Find where the given text appears and provide that cell's center as (X, Y) coordinate. 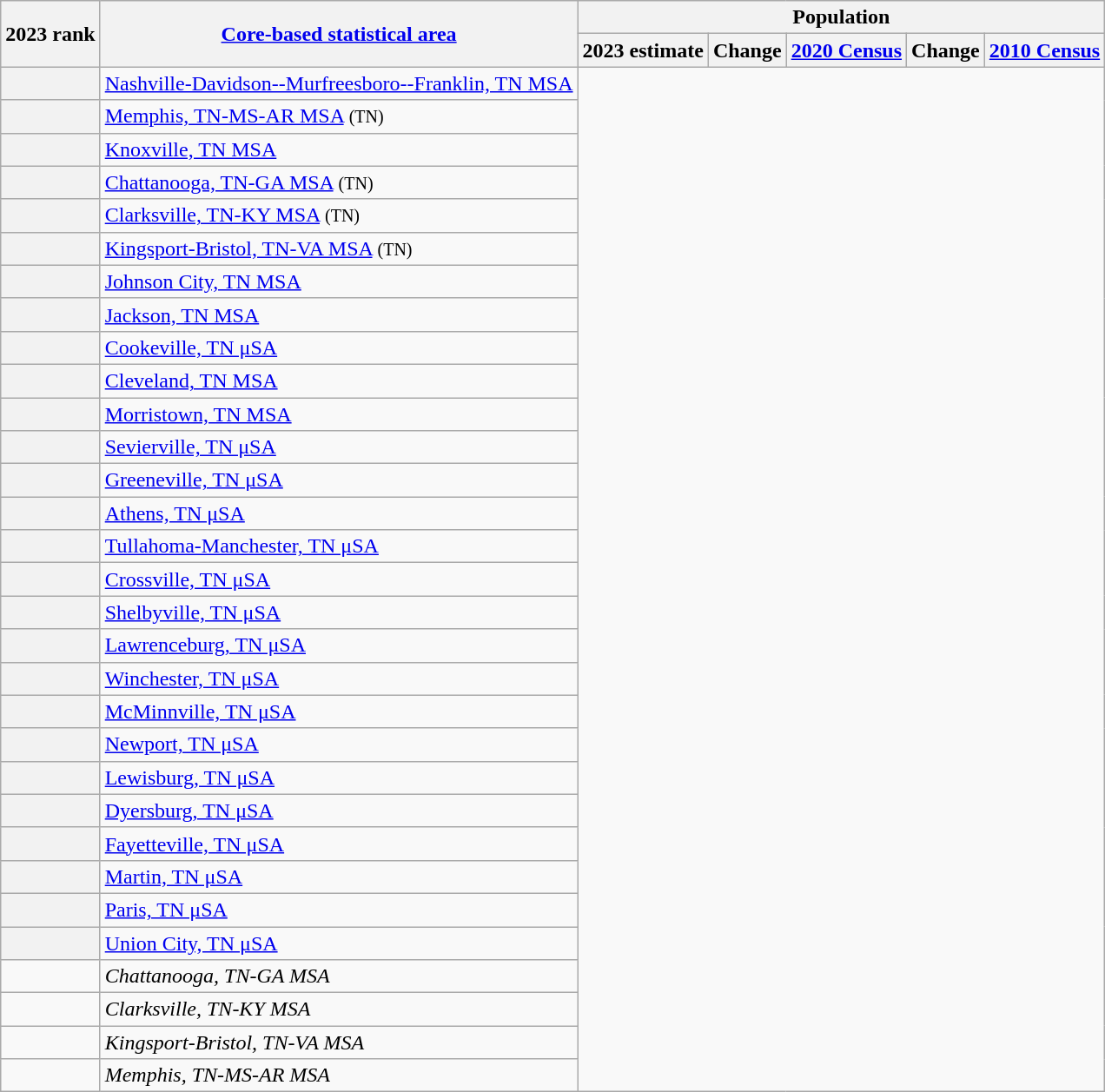
Jackson, TN MSA (339, 314)
Lewisburg, TN μSA (339, 778)
Memphis, TN-MS-AR MSA (339, 1075)
Greeneville, TN μSA (339, 480)
Chattanooga, TN-GA MSA (339, 976)
Clarksville, TN-KY MSA (339, 1009)
Lawrenceburg, TN μSA (339, 645)
2010 Census (1044, 50)
Tullahoma-Manchester, TN μSA (339, 546)
Fayetteville, TN μSA (339, 844)
Knoxville, TN MSA (339, 149)
Crossville, TN μSA (339, 579)
2023 rank (50, 34)
Morristown, TN MSA (339, 414)
2020 Census (846, 50)
Memphis, TN-MS-AR MSA (TN) (339, 116)
Kingsport-Bristol, TN-VA MSA (339, 1042)
Nashville-Davidson--Murfreesboro--Franklin, TN MSA (339, 83)
McMinnville, TN μSA (339, 711)
Clarksville, TN-KY MSA (TN) (339, 215)
Newport, TN μSA (339, 745)
Shelbyville, TN μSA (339, 612)
Chattanooga, TN-GA MSA (TN) (339, 182)
Sevierville, TN μSA (339, 447)
Athens, TN μSA (339, 513)
Cookeville, TN μSA (339, 347)
2023 estimate (643, 50)
Paris, TN μSA (339, 910)
Dyersburg, TN μSA (339, 811)
Union City, TN μSA (339, 943)
Winchester, TN μSA (339, 678)
Core-based statistical area (339, 34)
Cleveland, TN MSA (339, 381)
Johnson City, TN MSA (339, 281)
Martin, TN μSA (339, 877)
Kingsport-Bristol, TN-VA MSA (TN) (339, 248)
Population (841, 17)
